Pinpoint the cell where the given text exists, returning its [x, y] midpoint coordinate. 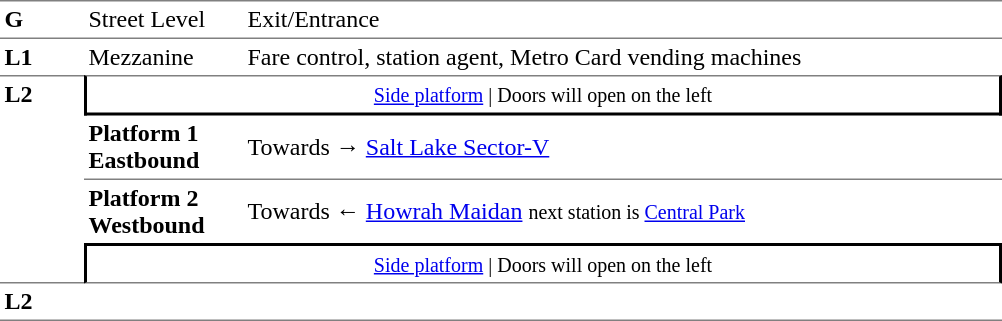
L1 [42, 57]
Exit/Entrance [622, 20]
Mezzanine [164, 57]
Platform 1Eastbound [164, 148]
Towards → Salt Lake Sector-V [622, 148]
G [42, 20]
Fare control, station agent, Metro Card vending machines [622, 57]
Platform 2Westbound [164, 212]
Street Level [164, 20]
Towards ← Howrah Maidan next station is Central Park [622, 212]
L2 [42, 179]
